Extract the (x, y) coordinate from the center of the cell holding the provided text.  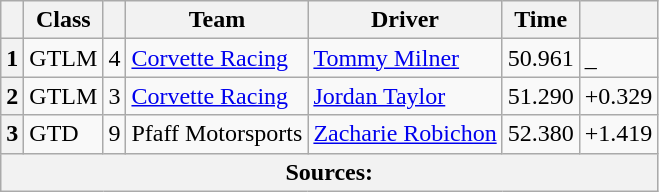
4 (114, 58)
50.961 (540, 58)
Jordan Taylor (405, 96)
+1.419 (618, 134)
Driver (405, 20)
GTD (64, 134)
52.380 (540, 134)
51.290 (540, 96)
Time (540, 20)
1 (12, 58)
Sources: (330, 172)
Zacharie Robichon (405, 134)
Pfaff Motorsports (217, 134)
+0.329 (618, 96)
_ (618, 58)
Tommy Milner (405, 58)
Team (217, 20)
Class (64, 20)
9 (114, 134)
2 (12, 96)
